Search for the cell housing the specified text and yield its (x, y) center coordinate. 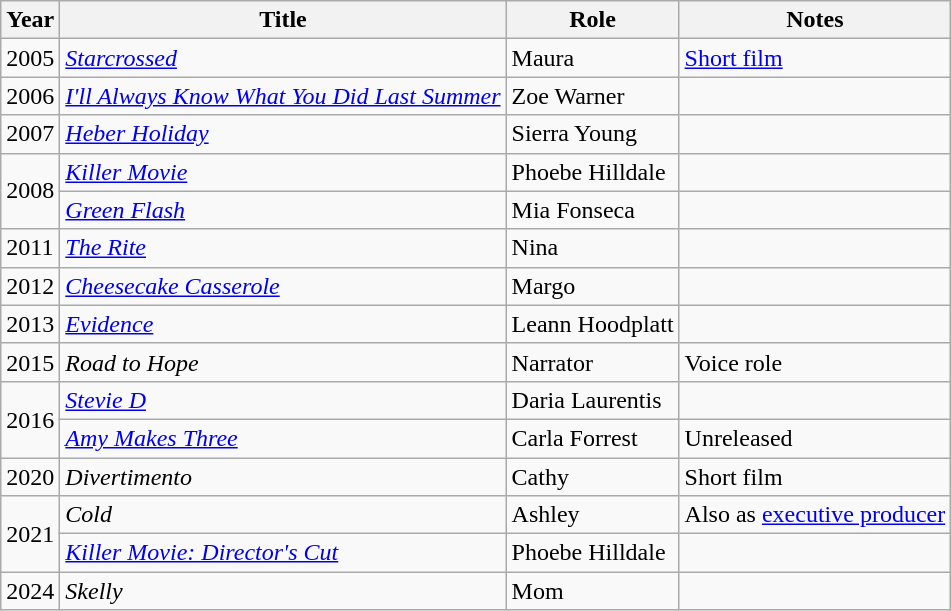
Evidence (283, 324)
Sierra Young (592, 134)
Heber Holiday (283, 134)
Ashley (592, 515)
Leann Hoodplatt (592, 324)
Unreleased (815, 438)
Cathy (592, 477)
Killer Movie: Director's Cut (283, 553)
Mia Fonseca (592, 210)
2016 (30, 419)
Mom (592, 591)
2008 (30, 191)
2006 (30, 96)
2012 (30, 286)
Stevie D (283, 400)
Notes (815, 20)
Daria Laurentis (592, 400)
Carla Forrest (592, 438)
Divertimento (283, 477)
Killer Movie (283, 172)
I'll Always Know What You Did Last Summer (283, 96)
Maura (592, 58)
2024 (30, 591)
Green Flash (283, 210)
2015 (30, 362)
Amy Makes Three (283, 438)
2011 (30, 248)
Role (592, 20)
Nina (592, 248)
Skelly (283, 591)
2005 (30, 58)
2021 (30, 534)
Title (283, 20)
2007 (30, 134)
Road to Hope (283, 362)
Also as executive producer (815, 515)
Voice role (815, 362)
Cheesecake Casserole (283, 286)
Starcrossed (283, 58)
Cold (283, 515)
The Rite (283, 248)
Narrator (592, 362)
Margo (592, 286)
Zoe Warner (592, 96)
Year (30, 20)
2013 (30, 324)
2020 (30, 477)
